Find where the given text appears and provide that cell's center as [X, Y] coordinate. 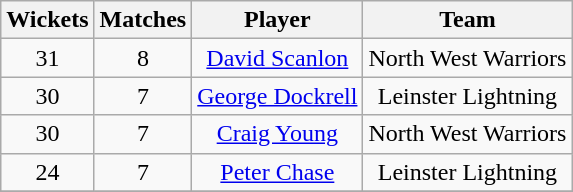
George Dockrell [278, 96]
Player [278, 20]
Wickets [48, 20]
Craig Young [278, 134]
Peter Chase [278, 172]
24 [48, 172]
31 [48, 58]
8 [143, 58]
Team [468, 20]
Matches [143, 20]
David Scanlon [278, 58]
